Extract the (x, y) coordinate from the center of the cell holding the provided text.  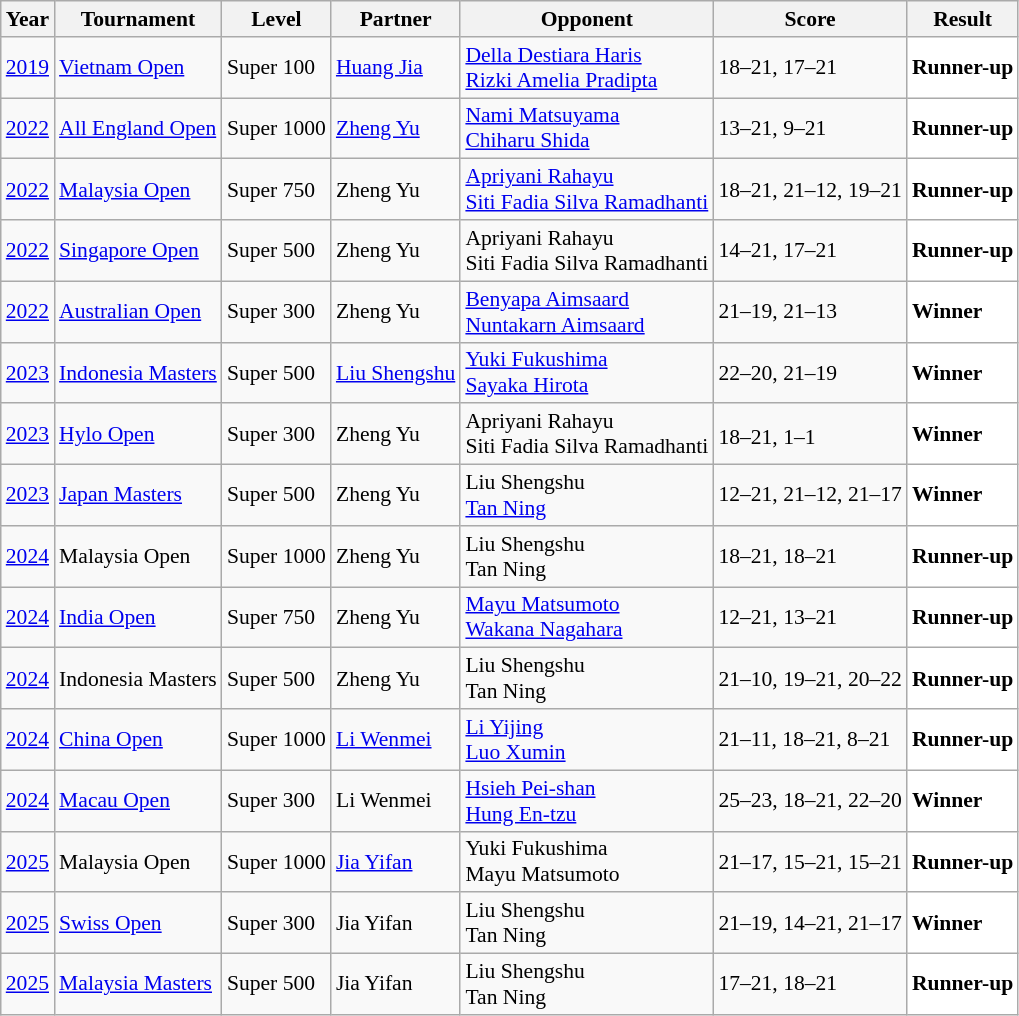
13–21, 9–21 (810, 128)
18–21, 21–12, 19–21 (810, 190)
Hylo Open (138, 434)
Della Destiara Haris Rizki Amelia Pradipta (586, 68)
Vietnam Open (138, 68)
Score (810, 19)
Year (28, 19)
18–21, 1–1 (810, 434)
2019 (28, 68)
Australian Open (138, 312)
Hsieh Pei-shan Hung En-tzu (586, 800)
17–21, 18–21 (810, 984)
12–21, 13–21 (810, 618)
25–23, 18–21, 22–20 (810, 800)
Level (276, 19)
21–19, 14–21, 21–17 (810, 924)
Huang Jia (396, 68)
Tournament (138, 19)
12–21, 21–12, 21–17 (810, 496)
Yuki Fukushima Mayu Matsumoto (586, 862)
All England Open (138, 128)
18–21, 18–21 (810, 556)
Opponent (586, 19)
China Open (138, 740)
Macau Open (138, 800)
Li Yijing Luo Xumin (586, 740)
Yuki Fukushima Sayaka Hirota (586, 372)
Japan Masters (138, 496)
18–21, 17–21 (810, 68)
Swiss Open (138, 924)
Benyapa Aimsaard Nuntakarn Aimsaard (586, 312)
Nami Matsuyama Chiharu Shida (586, 128)
21–11, 18–21, 8–21 (810, 740)
Malaysia Masters (138, 984)
India Open (138, 618)
Super 100 (276, 68)
21–17, 15–21, 15–21 (810, 862)
14–21, 17–21 (810, 250)
22–20, 21–19 (810, 372)
Partner (396, 19)
Mayu Matsumoto Wakana Nagahara (586, 618)
21–19, 21–13 (810, 312)
Liu Shengshu (396, 372)
Result (962, 19)
Singapore Open (138, 250)
21–10, 19–21, 20–22 (810, 678)
